From the cell containing the given text, extract its center point as (X, Y) coordinate. 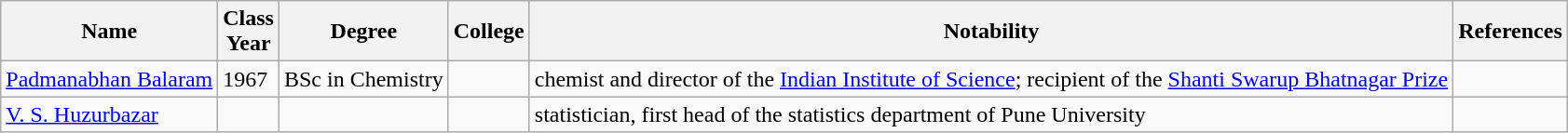
Notability (991, 32)
Name (110, 32)
Padmanabhan Balaram (110, 79)
College (488, 32)
statistician, first head of the statistics department of Pune University (991, 114)
BSc in Chemistry (363, 79)
1967 (249, 79)
ClassYear (249, 32)
chemist and director of the Indian Institute of Science; recipient of the Shanti Swarup Bhatnagar Prize (991, 79)
V. S. Huzurbazar (110, 114)
References (1511, 32)
Degree (363, 32)
